Return the [X, Y] coordinate for the center point of the cell that contains the specified text.  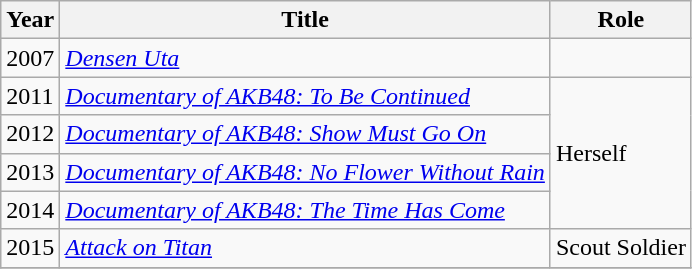
Documentary of AKB48: To Be Continued [306, 96]
Densen Uta [306, 58]
2014 [30, 210]
Title [306, 20]
Scout Soldier [620, 248]
Attack on Titan [306, 248]
Documentary of AKB48: No Flower Without Rain [306, 172]
2015 [30, 248]
Year [30, 20]
Herself [620, 153]
Documentary of AKB48: Show Must Go On [306, 134]
Role [620, 20]
2011 [30, 96]
2012 [30, 134]
2013 [30, 172]
2007 [30, 58]
Documentary of AKB48: The Time Has Come [306, 210]
